Provide the [X, Y] coordinate of the cell's center where the given text is located.  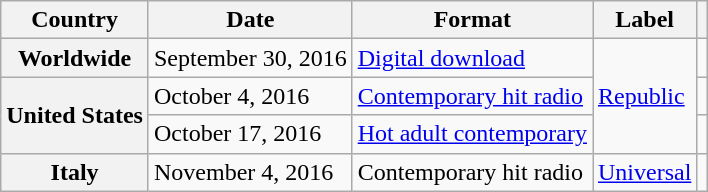
Country [75, 20]
Worldwide [75, 58]
United States [75, 115]
Date [250, 20]
September 30, 2016 [250, 58]
Republic [644, 96]
November 4, 2016 [250, 172]
Digital download [472, 58]
October 4, 2016 [250, 96]
Universal [644, 172]
Format [472, 20]
Italy [75, 172]
Label [644, 20]
Hot adult contemporary [472, 134]
October 17, 2016 [250, 134]
